Pinpoint the cell where the given text exists, returning its (X, Y) midpoint coordinate. 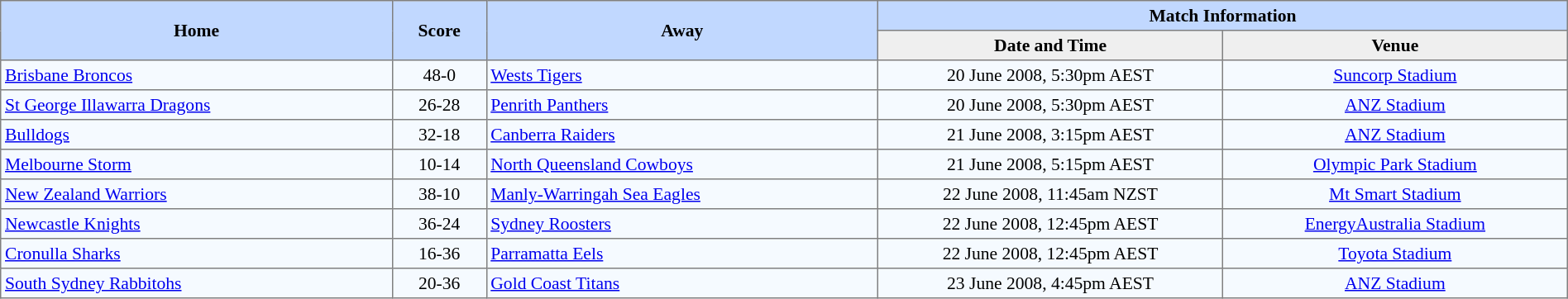
38-10 (439, 194)
21 June 2008, 3:15pm AEST (1050, 135)
Venue (1394, 45)
10-14 (439, 164)
22 June 2008, 11:45am NZST (1050, 194)
Manly-Warringah Sea Eagles (682, 194)
48-0 (439, 75)
North Queensland Cowboys (682, 164)
16-36 (439, 254)
Canberra Raiders (682, 135)
St George Illawarra Dragons (197, 105)
Sydney Roosters (682, 224)
New Zealand Warriors (197, 194)
Away (682, 31)
Match Information (1223, 16)
South Sydney Rabbitohs (197, 283)
32-18 (439, 135)
Cronulla Sharks (197, 254)
Date and Time (1050, 45)
Olympic Park Stadium (1394, 164)
Parramatta Eels (682, 254)
Wests Tigers (682, 75)
Mt Smart Stadium (1394, 194)
36-24 (439, 224)
Gold Coast Titans (682, 283)
Home (197, 31)
Score (439, 31)
Brisbane Broncos (197, 75)
20-36 (439, 283)
Penrith Panthers (682, 105)
23 June 2008, 4:45pm AEST (1050, 283)
Melbourne Storm (197, 164)
EnergyAustralia Stadium (1394, 224)
Newcastle Knights (197, 224)
Bulldogs (197, 135)
21 June 2008, 5:15pm AEST (1050, 164)
Suncorp Stadium (1394, 75)
Toyota Stadium (1394, 254)
26-28 (439, 105)
